Detect which cell encompasses the target text, then output its [X, Y] center coordinate. 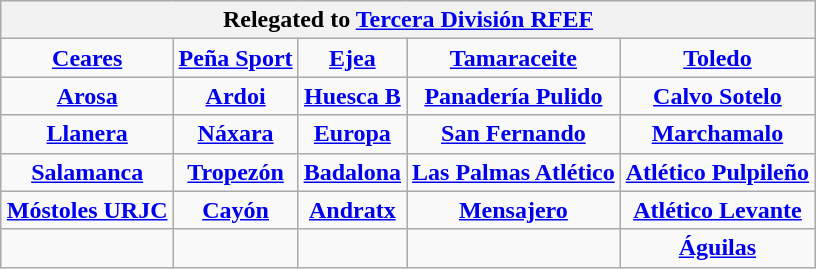
San Fernando [514, 134]
Andratx [352, 210]
Huesca B [352, 96]
Ceares [87, 58]
Cayón [236, 210]
Tamaraceite [514, 58]
Calvo Sotelo [717, 96]
Panadería Pulido [514, 96]
Las Palmas Atlético [514, 172]
Mensajero [514, 210]
Badalona [352, 172]
Móstoles URJC [87, 210]
Atlético Levante [717, 210]
Ardoi [236, 96]
Llanera [87, 134]
Europa [352, 134]
Atlético Pulpileño [717, 172]
Toledo [717, 58]
Ejea [352, 58]
Águilas [717, 248]
Náxara [236, 134]
Tropezón [236, 172]
Relegated to Tercera División RFEF [408, 20]
Arosa [87, 96]
Salamanca [87, 172]
Marchamalo [717, 134]
Peña Sport [236, 58]
